Capture the cell that displays the provided text and extract its (x, y) central coordinate. 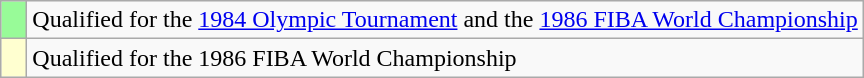
Qualified for the 1984 Olympic Tournament and the 1986 FIBA World Championship (445, 20)
Qualified for the 1986 FIBA World Championship (445, 58)
